Provide the (X, Y) coordinate of the cell's center where the given text is located.  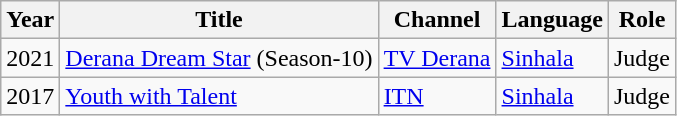
Role (642, 20)
TV Derana (437, 58)
Derana Dream Star (Season-10) (219, 58)
2021 (30, 58)
Channel (437, 20)
Youth with Talent (219, 96)
ITN (437, 96)
Language (552, 20)
Title (219, 20)
2017 (30, 96)
Year (30, 20)
